Pinpoint the cell where the given text exists, returning its (X, Y) midpoint coordinate. 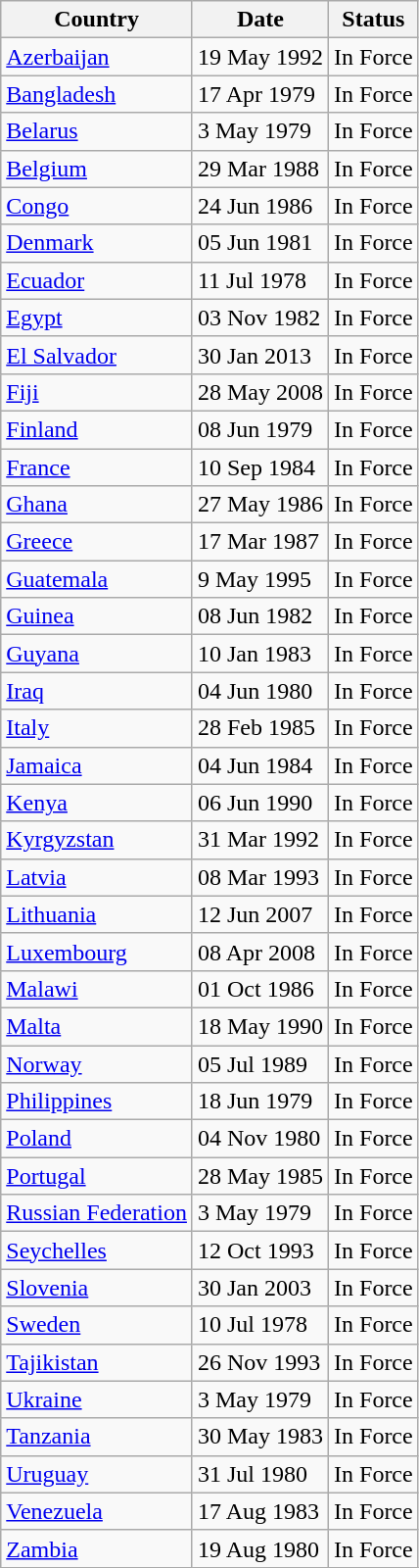
9 May 1995 (260, 579)
Malawi (97, 989)
Ecuador (97, 280)
04 Jun 1980 (260, 691)
19 May 1992 (260, 57)
Ukraine (97, 1399)
26 Nov 1993 (260, 1362)
Guatemala (97, 579)
Denmark (97, 243)
Congo (97, 206)
Ghana (97, 505)
10 Jan 1983 (260, 654)
Kenya (97, 803)
Date (260, 20)
Guyana (97, 654)
Philippines (97, 1102)
Malta (97, 1026)
10 Sep 1984 (260, 467)
Iraq (97, 691)
05 Jun 1981 (260, 243)
Jamaica (97, 765)
Seychelles (97, 1250)
Status (374, 20)
Uruguay (97, 1474)
12 Oct 1993 (260, 1250)
Italy (97, 728)
28 May 1985 (260, 1176)
31 Mar 1992 (260, 840)
Greece (97, 542)
28 Feb 1985 (260, 728)
11 Jul 1978 (260, 280)
Country (97, 20)
Russian Federation (97, 1213)
El Salvador (97, 355)
08 Apr 2008 (260, 952)
29 Mar 1988 (260, 169)
Finland (97, 429)
08 Jun 1982 (260, 616)
Poland (97, 1139)
Egypt (97, 318)
05 Jul 1989 (260, 1063)
31 Jul 1980 (260, 1474)
18 May 1990 (260, 1026)
30 Jan 2013 (260, 355)
30 Jan 2003 (260, 1288)
Slovenia (97, 1288)
Kyrgyzstan (97, 840)
Belarus (97, 131)
19 Aug 1980 (260, 1548)
08 Jun 1979 (260, 429)
04 Jun 1984 (260, 765)
Belgium (97, 169)
Guinea (97, 616)
France (97, 467)
10 Jul 1978 (260, 1325)
27 May 1986 (260, 505)
Portugal (97, 1176)
18 Jun 1979 (260, 1102)
06 Jun 1990 (260, 803)
08 Mar 1993 (260, 877)
Zambia (97, 1548)
01 Oct 1986 (260, 989)
12 Jun 2007 (260, 914)
Norway (97, 1063)
Tajikistan (97, 1362)
Bangladesh (97, 94)
Luxembourg (97, 952)
17 Apr 1979 (260, 94)
Latvia (97, 877)
Sweden (97, 1325)
04 Nov 1980 (260, 1139)
Azerbaijan (97, 57)
17 Aug 1983 (260, 1511)
28 May 2008 (260, 392)
Lithuania (97, 914)
24 Jun 1986 (260, 206)
Venezuela (97, 1511)
03 Nov 1982 (260, 318)
30 May 1983 (260, 1437)
Tanzania (97, 1437)
Fiji (97, 392)
17 Mar 1987 (260, 542)
